Pinpoint the cell where the given text exists, returning its (x, y) midpoint coordinate. 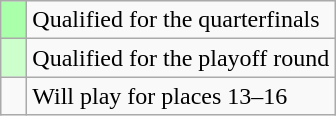
Will play for places 13–16 (181, 96)
Qualified for the playoff round (181, 58)
Qualified for the quarterfinals (181, 20)
